Return (x, y) of the center of cell containing provided text 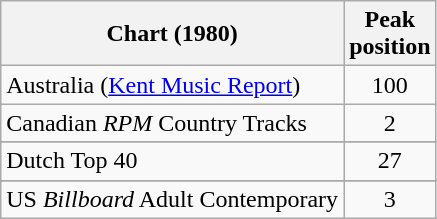
Australia (Kent Music Report) (172, 85)
Dutch Top 40 (172, 161)
US Billboard Adult Contemporary (172, 199)
Canadian RPM Country Tracks (172, 123)
3 (390, 199)
27 (390, 161)
2 (390, 123)
Peakposition (390, 34)
Chart (1980) (172, 34)
100 (390, 85)
